Output the [X, Y] coordinate of the center of the cell containing the given text.  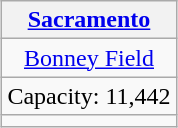
Bonney Field [89, 58]
Capacity: 11,442 [89, 96]
Sacramento [89, 20]
